Output the (X, Y) coordinate of the center of the cell containing the given text.  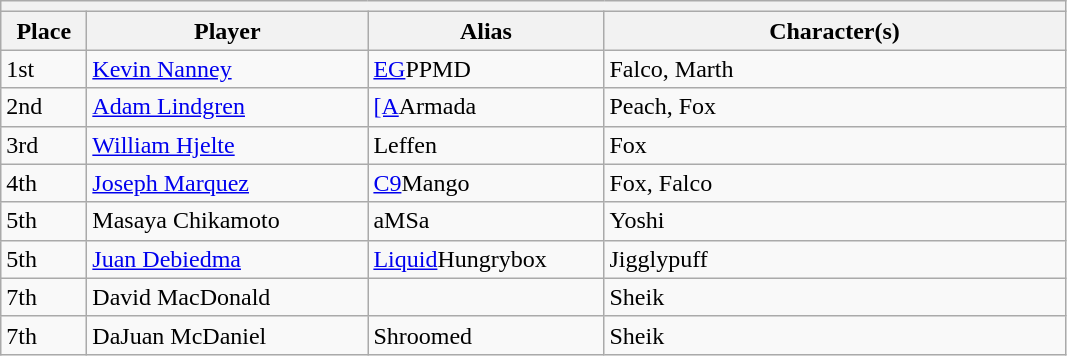
Jigglypuff (834, 259)
Peach, Fox (834, 107)
Fox, Falco (834, 183)
Juan Debiedma (228, 259)
Falco, Marth (834, 69)
Kevin Nanney (228, 69)
1st (44, 69)
Place (44, 31)
Alias (486, 31)
Joseph Marquez (228, 183)
Yoshi (834, 221)
Character(s) (834, 31)
William Hjelte (228, 145)
4th (44, 183)
aMSa (486, 221)
EGPPMD (486, 69)
3rd (44, 145)
Masaya Chikamoto (228, 221)
C9Mango (486, 183)
Shroomed (486, 335)
Player (228, 31)
Adam Lindgren (228, 107)
Fox (834, 145)
[AArmada (486, 107)
2nd (44, 107)
Leffen (486, 145)
LiquidHungrybox (486, 259)
DaJuan McDaniel (228, 335)
David MacDonald (228, 297)
